Search for the cell housing the specified text and yield its (x, y) center coordinate. 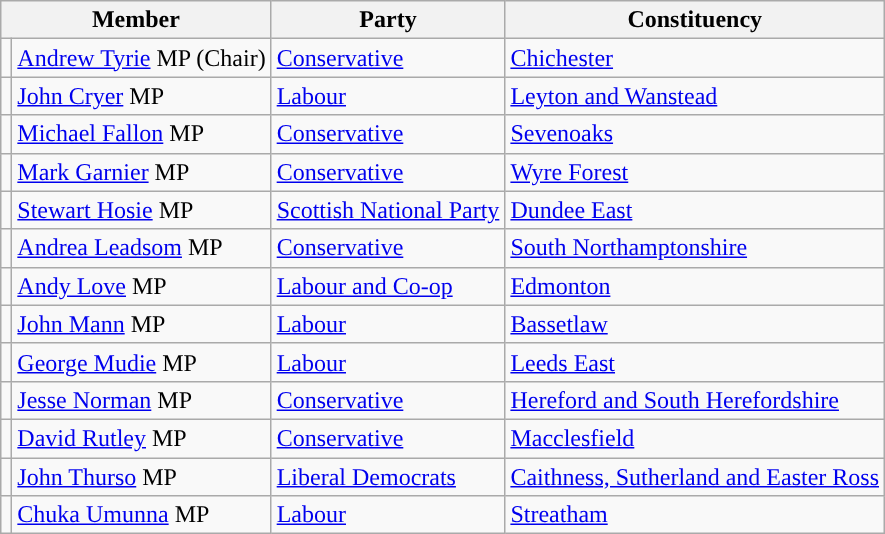
Streatham (695, 515)
John Thurso MP (142, 477)
Wyre Forest (695, 172)
Caithness, Sutherland and Easter Ross (695, 477)
Andy Love MP (142, 286)
Stewart Hosie MP (142, 210)
Hereford and South Herefordshire (695, 400)
Michael Fallon MP (142, 134)
Leeds East (695, 362)
Party (388, 20)
David Rutley MP (142, 438)
Sevenoaks (695, 134)
Macclesfield (695, 438)
Constituency (695, 20)
Andrew Tyrie MP (Chair) (142, 58)
Leyton and Wanstead (695, 96)
Chuka Umunna MP (142, 515)
Member (136, 20)
Andrea Leadsom MP (142, 248)
Labour and Co-op (388, 286)
George Mudie MP (142, 362)
Jesse Norman MP (142, 400)
Scottish National Party (388, 210)
Dundee East (695, 210)
South Northamptonshire (695, 248)
Liberal Democrats (388, 477)
Edmonton (695, 286)
Bassetlaw (695, 324)
Chichester (695, 58)
Mark Garnier MP (142, 172)
John Cryer MP (142, 96)
John Mann MP (142, 324)
